Pinpoint the cell where the given text exists, returning its (X, Y) midpoint coordinate. 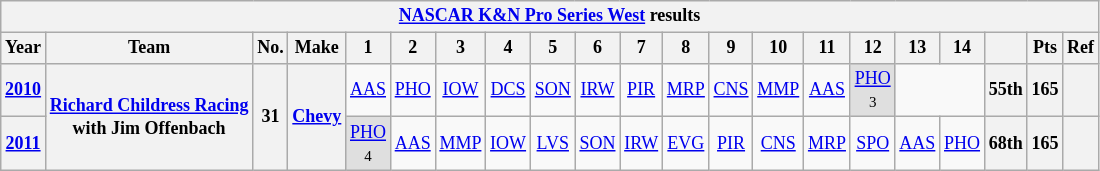
PHO4 (368, 144)
2 (412, 48)
1 (368, 48)
7 (642, 48)
PHO3 (872, 90)
Year (24, 48)
2011 (24, 144)
Pts (1045, 48)
10 (778, 48)
DCS (508, 90)
5 (552, 48)
2010 (24, 90)
68th (1006, 144)
11 (828, 48)
55th (1006, 90)
No. (270, 48)
8 (686, 48)
NASCAR K&N Pro Series West results (550, 16)
Richard Childress Racing with Jim Offenbach (148, 116)
3 (460, 48)
13 (918, 48)
4 (508, 48)
31 (270, 116)
EVG (686, 144)
6 (598, 48)
Ref (1081, 48)
SPO (872, 144)
12 (872, 48)
Make (317, 48)
Chevy (317, 116)
14 (962, 48)
Team (148, 48)
9 (731, 48)
LVS (552, 144)
